Detect which cell encompasses the target text, then output its (x, y) center coordinate. 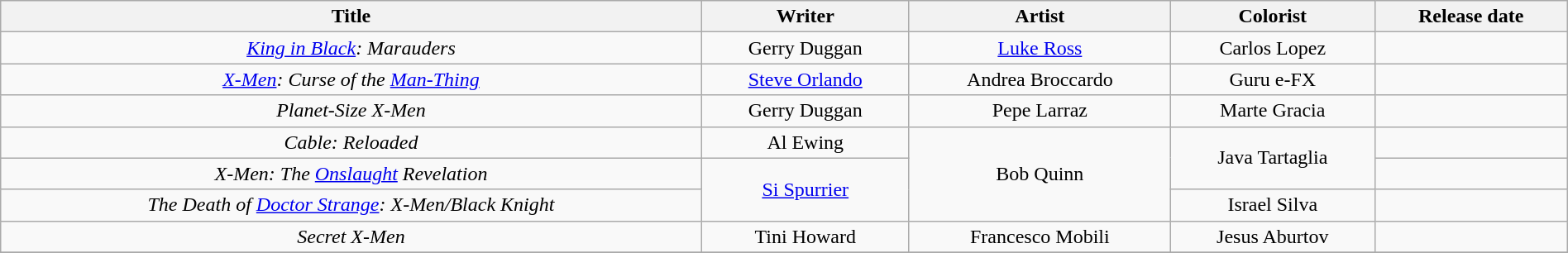
X-Men: The Onslaught Revelation (351, 174)
Andrea Broccardo (1040, 79)
Israel Silva (1272, 205)
Luke Ross (1040, 48)
King in Black: Marauders (351, 48)
Marte Gracia (1272, 111)
Bob Quinn (1040, 174)
The Death of Doctor Strange: X-Men/Black Knight (351, 205)
Secret X-Men (351, 236)
Writer (806, 17)
Cable: Reloaded (351, 142)
Artist (1040, 17)
Release date (1470, 17)
Jesus Aburtov (1272, 236)
Steve Orlando (806, 79)
Colorist (1272, 17)
Tini Howard (806, 236)
X-Men: Curse of the Man-Thing (351, 79)
Carlos Lopez (1272, 48)
Guru e-FX (1272, 79)
Al Ewing (806, 142)
Java Tartaglia (1272, 158)
Si Spurrier (806, 189)
Title (351, 17)
Pepe Larraz (1040, 111)
Planet-Size X-Men (351, 111)
Francesco Mobili (1040, 236)
